Scan for the cell matching the given text and deliver its [X, Y] coordinate at center. 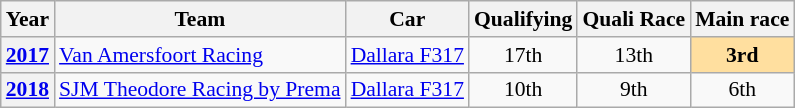
6th [742, 90]
3rd [742, 55]
17th [523, 55]
Qualifying [523, 19]
2018 [28, 90]
Main race [742, 19]
Year [28, 19]
Van Amersfoort Racing [200, 55]
Quali Race [634, 19]
2017 [28, 55]
Team [200, 19]
SJM Theodore Racing by Prema [200, 90]
9th [634, 90]
Car [408, 19]
13th [634, 55]
10th [523, 90]
